Locate the cell with the specified text and output its [X, Y] center coordinate. 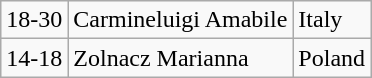
Carmineluigi Amabile [180, 20]
Poland [332, 58]
Italy [332, 20]
18-30 [34, 20]
Zolnacz Marianna [180, 58]
14-18 [34, 58]
